Scan for the cell matching the given text and deliver its (X, Y) coordinate at center. 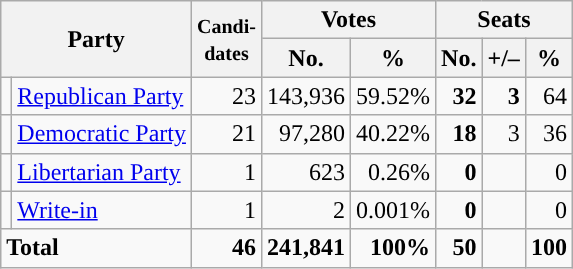
23 (226, 96)
21 (226, 134)
59.52% (394, 96)
0.001% (394, 210)
64 (548, 96)
46 (226, 248)
32 (459, 96)
Seats (504, 20)
100% (394, 248)
0.26% (394, 172)
18 (459, 134)
40.22% (394, 134)
Write-in (102, 210)
50 (459, 248)
36 (548, 134)
Candi-dates (226, 39)
241,841 (306, 248)
100 (548, 248)
Republican Party (102, 96)
2 (306, 210)
+/– (504, 58)
Party (96, 39)
Votes (348, 20)
Libertarian Party (102, 172)
623 (306, 172)
Total (96, 248)
143,936 (306, 96)
Democratic Party (102, 134)
97,280 (306, 134)
